Extract the [x, y] coordinate from the center of the cell holding the provided text.  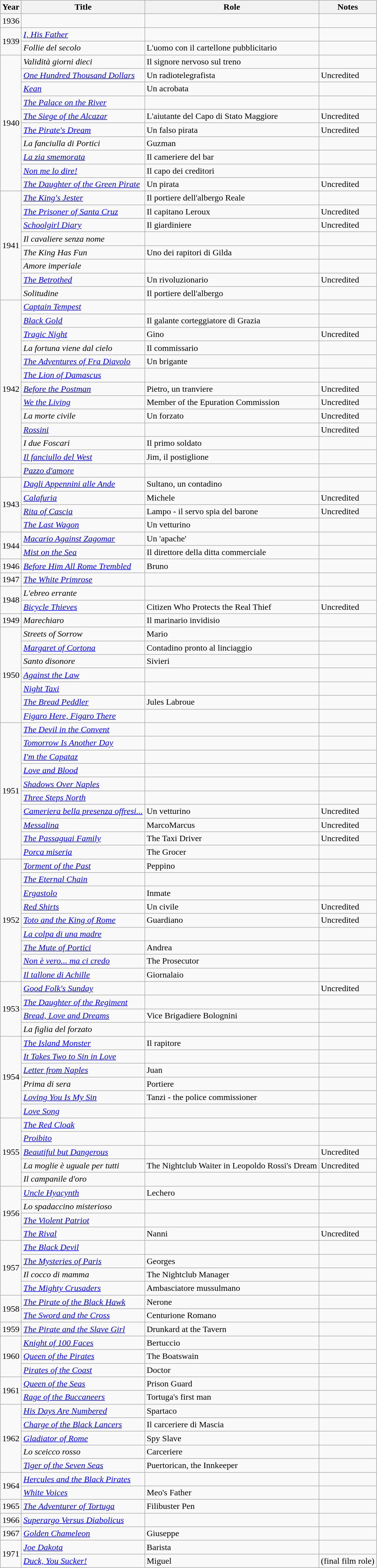
I, His Father [83, 34]
Il portiere dell'albergo [232, 293]
The Rival [83, 1234]
Member of the Epuration Commission [232, 402]
Lampo - il servo spia del barone [232, 511]
(final film role) [348, 1561]
Love and Blood [83, 770]
1943 [11, 505]
La fortuna viene dal cielo [83, 348]
1948 [11, 600]
Un civile [232, 907]
It Takes Two to Sin in Love [83, 1057]
1959 [11, 1329]
Toto and the King of Rome [83, 920]
La morte civile [83, 416]
Hercules and the Black Pirates [83, 1479]
1950 [11, 675]
Queen of the Seas [83, 1384]
1971 [11, 1554]
Nerone [232, 1302]
The Siege of the Alcazar [83, 116]
Gino [232, 334]
Marechiaro [83, 621]
Il giardiniere [232, 225]
Tiger of the Seven Seas [83, 1465]
The White Primrose [83, 579]
Tanzi - the police commissioner [232, 1097]
Un brigante [232, 361]
L'uomo con il cartellone pubblicitario [232, 48]
1960 [11, 1356]
Drunkard at the Tavern [232, 1329]
Santo disonore [83, 661]
The Mighty Crusaders [83, 1288]
The Adventures of Fra Diavolo [83, 361]
Carceriere [232, 1452]
1941 [11, 246]
Un rivoluzionario [232, 280]
Spy Slave [232, 1438]
The Island Monster [83, 1043]
Jules Labroue [232, 702]
Il galante corteggiatore di Grazia [232, 320]
1949 [11, 621]
Un 'apache' [232, 539]
The King's Jester [83, 198]
Sivieri [232, 661]
Dagli Appennini alle Ande [83, 484]
Joe Dakota [83, 1547]
Giuseppe [232, 1534]
Centurione Romano [232, 1316]
Mist on the Sea [83, 552]
Uno dei rapitori di Gilda [232, 252]
Queen of the Pirates [83, 1356]
Porca miseria [83, 852]
1951 [11, 791]
Before the Postman [83, 389]
Non me lo dire! [83, 171]
1961 [11, 1390]
Cameriera bella presenza offresi... [83, 811]
1942 [11, 389]
La zia smemorata [83, 157]
Three Steps North [83, 797]
The Boatswain [232, 1356]
Georges [232, 1261]
MarcoMarcus [232, 825]
The Prosecutor [232, 961]
Letter from Naples [83, 1070]
1967 [11, 1534]
Messalina [83, 825]
The Mysteries of Paris [83, 1261]
Un acrobata [232, 89]
Il fanciullo del West [83, 457]
Lo spadaccino misterioso [83, 1206]
Against the Law [83, 675]
1946 [11, 566]
Bruno [232, 566]
The Lion of Damascus [83, 375]
Il rapitore [232, 1043]
Charge of the Black Lancers [83, 1424]
Loving You Is My Sin [83, 1097]
1953 [11, 1009]
Title [83, 7]
The Red Cloak [83, 1125]
Mario [232, 634]
1955 [11, 1152]
Ambasciatore mussulmano [232, 1288]
The Pirate of the Black Hawk [83, 1302]
Captain Tempest [83, 307]
1957 [11, 1268]
Un pirata [232, 184]
Rita of Cascia [83, 511]
1944 [11, 545]
Il cocco di mamma [83, 1275]
Un radiotelegrafista [232, 75]
Shadows Over Naples [83, 784]
Red Shirts [83, 907]
Miguel [232, 1561]
Good Folk's Sunday [83, 988]
The Taxi Driver [232, 839]
The Palace on the River [83, 102]
Peppino [232, 866]
His Days Are Numbered [83, 1411]
1965 [11, 1506]
Bicycle Thieves [83, 607]
Notes [348, 7]
Non è vero... ma ci credo [83, 961]
Guzman [232, 143]
La colpa di una madre [83, 934]
Uncle Hyacynth [83, 1193]
1964 [11, 1486]
The Eternal Chain [83, 879]
Follie del secolo [83, 48]
Il marinario invidisio [232, 621]
Tragic Night [83, 334]
The Black Devil [83, 1247]
L'ebreo errante [83, 593]
Filibuster Pen [232, 1506]
White Voices [83, 1493]
Rossini [83, 430]
1956 [11, 1213]
The Prisoner of Santa Cruz [83, 212]
1936 [11, 21]
Pazzo d'amore [83, 471]
Macario Against Zagomar [83, 539]
Validità giorni dieci [83, 62]
Torment of the Past [83, 866]
The Violent Patriot [83, 1220]
1952 [11, 920]
Rage of the Buccaneers [83, 1397]
The Daughter of the Regiment [83, 1002]
Sultano, un contadino [232, 484]
Il cavaliere senza nome [83, 239]
1947 [11, 579]
I due Foscari [83, 443]
Il carceriere di Mascia [232, 1424]
1954 [11, 1077]
Gladiator of Rome [83, 1438]
Golden Chameleon [83, 1534]
The Last Wagon [83, 525]
Doctor [232, 1370]
La moglie è uguale per tutti [83, 1166]
Calafuria [83, 498]
Il portiere dell'albergo Reale [232, 198]
Year [11, 7]
The Pirate's Dream [83, 130]
Superargo Versus Diabolicus [83, 1520]
Streets of Sorrow [83, 634]
Barista [232, 1547]
Puertorican, the Innkeeper [232, 1465]
Knight of 100 Faces [83, 1343]
Il commissario [232, 348]
Schoolgirl Diary [83, 225]
The Mute of Portici [83, 947]
1958 [11, 1309]
The Devil in the Convent [83, 729]
Nanni [232, 1234]
La fanciulla di Portici [83, 143]
Pietro, un tranviere [232, 389]
Il tallone di Achille [83, 975]
Contadino pronto al linciaggio [232, 648]
Vice Brigadiere Bolognini [232, 1015]
Jim, il postiglione [232, 457]
Bertuccio [232, 1343]
Prima di sera [83, 1084]
The Passaguai Family [83, 839]
Beautiful but Dangerous [83, 1152]
Bread, Love and Dreams [83, 1015]
Pirates of the Coast [83, 1370]
Giornalaio [232, 975]
Un forzato [232, 416]
We the Living [83, 402]
Proibito [83, 1138]
Meo's Father [232, 1493]
The King Has Fun [83, 252]
Spartaco [232, 1411]
Inmate [232, 893]
Un falso pirata [232, 130]
Michele [232, 498]
Tortuga's first man [232, 1397]
1940 [11, 123]
The Adventurer of Tortuga [83, 1506]
L'aiutante del Capo di Stato Maggiore [232, 116]
Before Him All Rome Trembled [83, 566]
Il campanile d'oro [83, 1179]
Lechero [232, 1193]
Il capo dei creditori [232, 171]
1962 [11, 1438]
The Grocer [232, 852]
Duck, You Sucker! [83, 1561]
The Bread Peddler [83, 702]
Citizen Who Protects the Real Thief [232, 607]
Il direttore della ditta commerciale [232, 552]
Il capitano Leroux [232, 212]
Amore imperiale [83, 266]
Ergastolo [83, 893]
La figlia del forzato [83, 1029]
Love Song [83, 1111]
Il signore nervoso sul treno [232, 62]
Tomorrow Is Another Day [83, 743]
Lo sceicco rosso [83, 1452]
Prison Guard [232, 1384]
Portiere [232, 1084]
Figaro Here, Figaro There [83, 716]
One Hundred Thousand Dollars [83, 75]
Juan [232, 1070]
Margaret of Cortona [83, 648]
The Daughter of the Green Pirate [83, 184]
Solitudine [83, 293]
The Sword and the Cross [83, 1316]
Il primo soldato [232, 443]
Night Taxi [83, 689]
1966 [11, 1520]
I'm the Capataz [83, 757]
Il cameriere del bar [232, 157]
Black Gold [83, 320]
The Nightclub Waiter in Leopoldo Rossi's Dream [232, 1166]
The Betrothed [83, 280]
Kean [83, 89]
1939 [11, 41]
The Pirate and the Slave Girl [83, 1329]
The Nightclub Manager [232, 1275]
Guardiano [232, 920]
Andrea [232, 947]
Role [232, 7]
